Detect which cell encompasses the target text, then output its (X, Y) center coordinate. 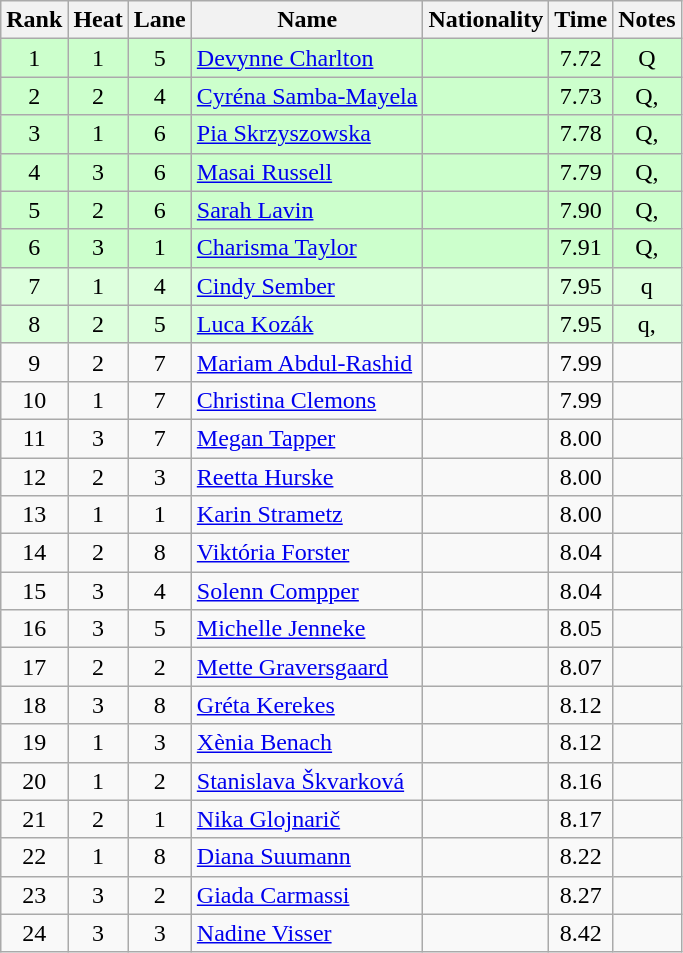
Q (647, 58)
7.72 (581, 58)
23 (34, 895)
8.27 (581, 895)
Sarah Lavin (307, 210)
Name (307, 20)
8.17 (581, 819)
10 (34, 400)
Mariam Abdul-Rashid (307, 362)
Solenn Compper (307, 591)
22 (34, 857)
13 (34, 515)
8.07 (581, 667)
Rank (34, 20)
19 (34, 743)
Time (581, 20)
11 (34, 438)
Nationality (486, 20)
Viktória Forster (307, 553)
Pia Skrzyszowska (307, 134)
7.73 (581, 96)
7.79 (581, 172)
14 (34, 553)
18 (34, 705)
Xènia Benach (307, 743)
Cindy Sember (307, 286)
17 (34, 667)
16 (34, 629)
q (647, 286)
Luca Kozák (307, 324)
Nika Glojnarič (307, 819)
24 (34, 933)
7.90 (581, 210)
Giada Carmassi (307, 895)
Mette Graversgaard (307, 667)
Charisma Taylor (307, 248)
8.16 (581, 781)
7.78 (581, 134)
Heat (98, 20)
Masai Russell (307, 172)
7.91 (581, 248)
Notes (647, 20)
8.42 (581, 933)
Michelle Jenneke (307, 629)
Megan Tapper (307, 438)
8.05 (581, 629)
Cyréna Samba-Mayela (307, 96)
Devynne Charlton (307, 58)
8.22 (581, 857)
15 (34, 591)
Stanislava Škvarková (307, 781)
12 (34, 477)
9 (34, 362)
Karin Strametz (307, 515)
Nadine Visser (307, 933)
q, (647, 324)
Christina Clemons (307, 400)
20 (34, 781)
Lane (160, 20)
Reetta Hurske (307, 477)
21 (34, 819)
Diana Suumann (307, 857)
Gréta Kerekes (307, 705)
